Determine the (X, Y) coordinate at the center of the cell enclosing the given text.  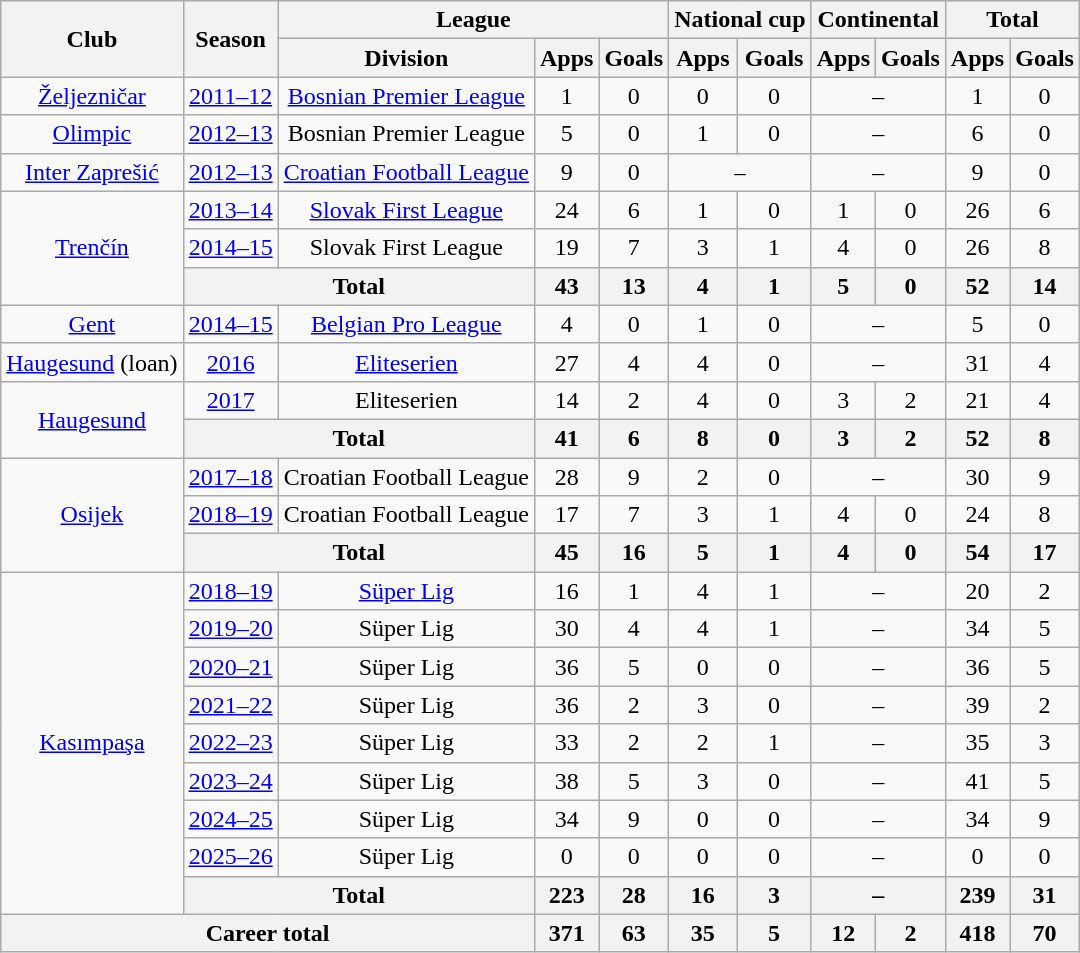
45 (566, 553)
2025–26 (230, 857)
239 (977, 895)
19 (566, 248)
2019–20 (230, 629)
National cup (740, 20)
2016 (230, 362)
Haugesund (loan) (92, 362)
2020–21 (230, 667)
38 (566, 781)
2017–18 (230, 477)
Career total (268, 933)
2021–22 (230, 705)
Gent (92, 324)
223 (566, 895)
2013–14 (230, 210)
League (474, 20)
Season (230, 39)
Željezničar (92, 96)
Olimpic (92, 134)
39 (977, 705)
Club (92, 39)
70 (1045, 933)
Inter Zaprešić (92, 172)
2022–23 (230, 743)
Continental (878, 20)
Belgian Pro League (406, 324)
Trenčín (92, 248)
12 (843, 933)
33 (566, 743)
Division (406, 58)
63 (634, 933)
20 (977, 591)
418 (977, 933)
2023–24 (230, 781)
Haugesund (92, 419)
43 (566, 286)
371 (566, 933)
2017 (230, 400)
Osijek (92, 515)
54 (977, 553)
21 (977, 400)
Kasımpaşa (92, 744)
2011–12 (230, 96)
27 (566, 362)
13 (634, 286)
2024–25 (230, 819)
